Return (X, Y) of the center of cell containing provided text 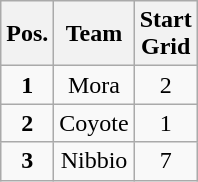
Nibbio (94, 161)
3 (28, 161)
Mora (94, 85)
Coyote (94, 123)
Team (94, 34)
StartGrid (166, 34)
7 (166, 161)
Pos. (28, 34)
